Provide the [X, Y] coordinate of the cell's center where the given text is located.  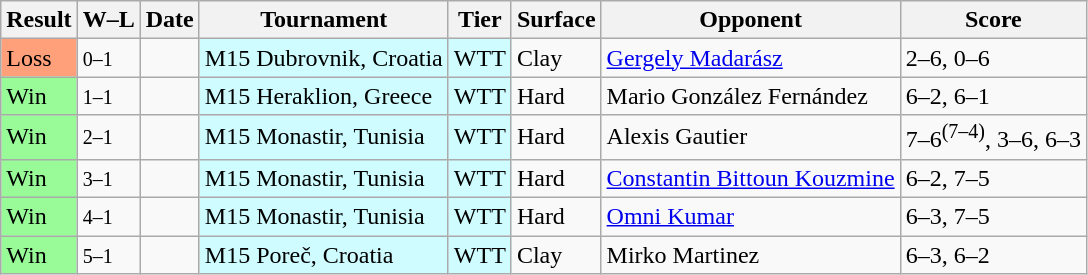
Alexis Gautier [750, 138]
3–1 [108, 178]
Tournament [324, 20]
Date [170, 20]
W–L [108, 20]
1–1 [108, 96]
Result [39, 20]
Surface [556, 20]
4–1 [108, 217]
6–3, 7–5 [993, 217]
Constantin Bittoun Kouzmine [750, 178]
Gergely Madarász [750, 58]
5–1 [108, 255]
Mario González Fernández [750, 96]
Tier [480, 20]
6–2, 6–1 [993, 96]
M15 Dubrovnik, Croatia [324, 58]
2–1 [108, 138]
7–6(7–4), 3–6, 6–3 [993, 138]
Loss [39, 58]
2–6, 0–6 [993, 58]
Mirko Martinez [750, 255]
6–3, 6–2 [993, 255]
6–2, 7–5 [993, 178]
0–1 [108, 58]
Score [993, 20]
M15 Poreč, Croatia [324, 255]
M15 Heraklion, Greece [324, 96]
Opponent [750, 20]
Omni Kumar [750, 217]
